Pinpoint the cell where the given text exists, returning its (X, Y) midpoint coordinate. 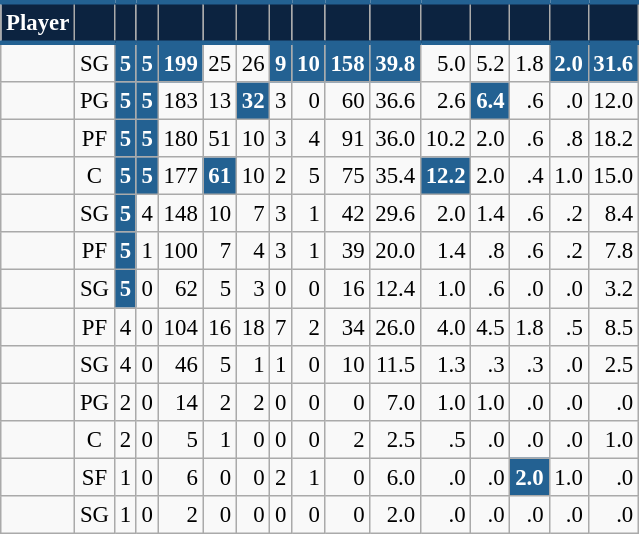
5.2 (490, 62)
177 (180, 176)
1.3 (445, 364)
15.0 (613, 176)
46 (180, 364)
25 (220, 62)
12.2 (445, 176)
10.2 (445, 139)
62 (180, 289)
39 (348, 251)
18.2 (613, 139)
3.2 (613, 289)
2.6 (445, 101)
34 (348, 327)
.4 (530, 176)
4.5 (490, 327)
8.5 (613, 327)
36.6 (395, 101)
29.6 (395, 214)
39.8 (395, 62)
6.4 (490, 101)
42 (348, 214)
20.0 (395, 251)
36.0 (395, 139)
148 (180, 214)
6 (180, 477)
60 (348, 101)
13 (220, 101)
9 (281, 62)
104 (180, 327)
5.0 (445, 62)
91 (348, 139)
7.0 (395, 402)
12.4 (395, 289)
183 (180, 101)
51 (220, 139)
31.6 (613, 62)
18 (252, 327)
35.4 (395, 176)
8.4 (613, 214)
SF (95, 477)
14 (180, 402)
199 (180, 62)
7.8 (613, 251)
12.0 (613, 101)
26.0 (395, 327)
61 (220, 176)
180 (180, 139)
26 (252, 62)
11.5 (395, 364)
75 (348, 176)
100 (180, 251)
Player (38, 22)
4.0 (445, 327)
158 (348, 62)
6.0 (395, 477)
32 (252, 101)
